Return [X, Y] of the center of cell containing provided text 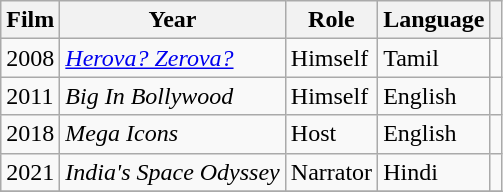
Mega Icons [172, 134]
Host [331, 134]
Year [172, 20]
2021 [30, 172]
Narrator [331, 172]
2011 [30, 96]
2008 [30, 58]
Big In Bollywood [172, 96]
India's Space Odyssey [172, 172]
Herova? Zerova? [172, 58]
Tamil [434, 58]
Film [30, 20]
Role [331, 20]
Language [434, 20]
Hindi [434, 172]
2018 [30, 134]
